Provide the [X, Y] coordinate of the cell's center where the given text is located.  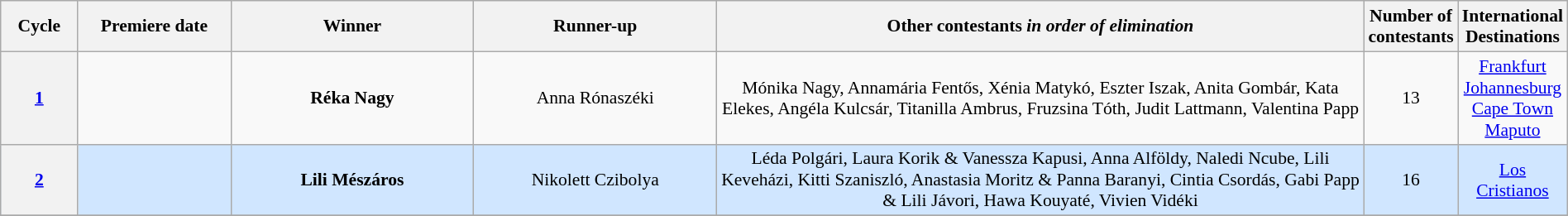
Runner-up [595, 26]
Anna Rónaszéki [595, 98]
Los Cristianos [1513, 180]
International Destinations [1513, 26]
1 [40, 98]
16 [1411, 180]
Number of contestants [1411, 26]
FrankfurtJohannesburgCape TownMaputo [1513, 98]
Other contestants in order of elimination [1040, 26]
13 [1411, 98]
Winner [352, 26]
Lili Mészáros [352, 180]
Cycle [40, 26]
2 [40, 180]
Réka Nagy [352, 98]
Premiere date [154, 26]
Nikolett Czibolya [595, 180]
